Identify which cell holds the provided text, then report its (x, y) central coordinate. 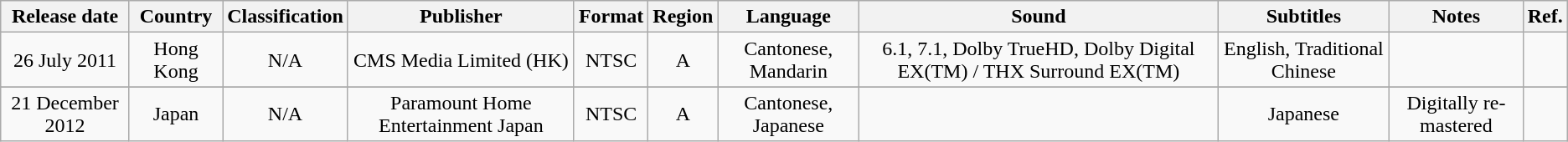
Hong Kong (176, 60)
Digitally re-mastered (1456, 114)
CMS Media Limited (HK) (461, 60)
Notes (1456, 17)
26 July 2011 (65, 60)
Subtitles (1303, 17)
Cantonese, Japanese (789, 114)
Cantonese, Mandarin (789, 60)
Release date (65, 17)
Japan (176, 114)
Language (789, 17)
Sound (1039, 17)
Classification (286, 17)
Country (176, 17)
21 December 2012 (65, 114)
Paramount Home Entertainment Japan (461, 114)
Ref. (1545, 17)
English, Traditional Chinese (1303, 60)
Publisher (461, 17)
6.1, 7.1, Dolby TrueHD, Dolby Digital EX(TM) / THX Surround EX(TM) (1039, 60)
Japanese (1303, 114)
Region (683, 17)
Format (611, 17)
